Extract the [x, y] coordinate from the center of the cell holding the provided text.  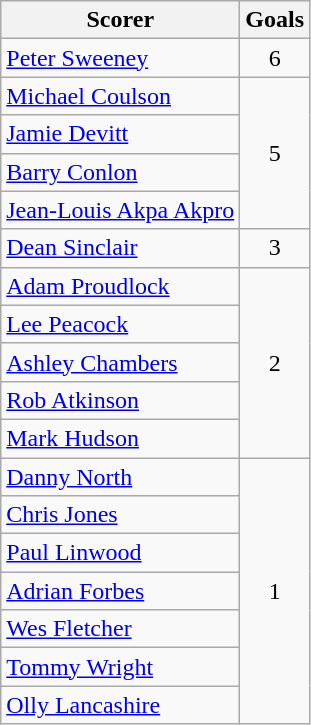
1 [275, 591]
Dean Sinclair [120, 248]
Jean-Louis Akpa Akpro [120, 210]
Mark Hudson [120, 438]
5 [275, 153]
Goals [275, 20]
Olly Lancashire [120, 705]
Lee Peacock [120, 324]
6 [275, 58]
Adam Proudlock [120, 286]
Danny North [120, 477]
Michael Coulson [120, 96]
Wes Fletcher [120, 629]
Ashley Chambers [120, 362]
3 [275, 248]
Peter Sweeney [120, 58]
Barry Conlon [120, 172]
2 [275, 362]
Adrian Forbes [120, 591]
Tommy Wright [120, 667]
Rob Atkinson [120, 400]
Jamie Devitt [120, 134]
Chris Jones [120, 515]
Scorer [120, 20]
Paul Linwood [120, 553]
